Determine the (x, y) coordinate at the center of the cell enclosing the given text.  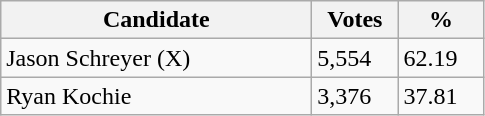
37.81 (441, 96)
62.19 (441, 58)
3,376 (355, 96)
Jason Schreyer (X) (156, 58)
Ryan Kochie (156, 96)
Votes (355, 20)
% (441, 20)
5,554 (355, 58)
Candidate (156, 20)
